Return the [x, y] coordinate for the center point of the cell that contains the specified text.  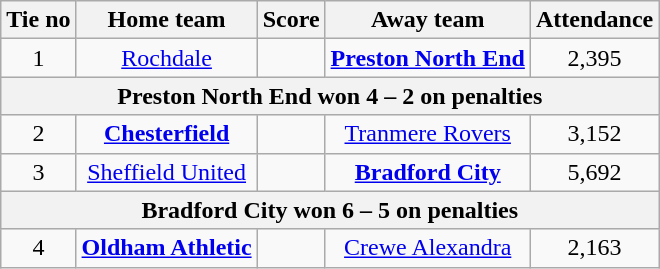
2,395 [594, 58]
Sheffield United [166, 172]
Oldham Athletic [166, 248]
Attendance [594, 20]
Bradford City [428, 172]
Crewe Alexandra [428, 248]
4 [38, 248]
5,692 [594, 172]
Tranmere Rovers [428, 134]
Preston North End won 4 – 2 on penalties [330, 96]
Chesterfield [166, 134]
3,152 [594, 134]
Preston North End [428, 58]
2 [38, 134]
2,163 [594, 248]
Tie no [38, 20]
Rochdale [166, 58]
1 [38, 58]
Score [291, 20]
Home team [166, 20]
3 [38, 172]
Away team [428, 20]
Bradford City won 6 – 5 on penalties [330, 210]
